Locate the cell with the specified text and output its (X, Y) center coordinate. 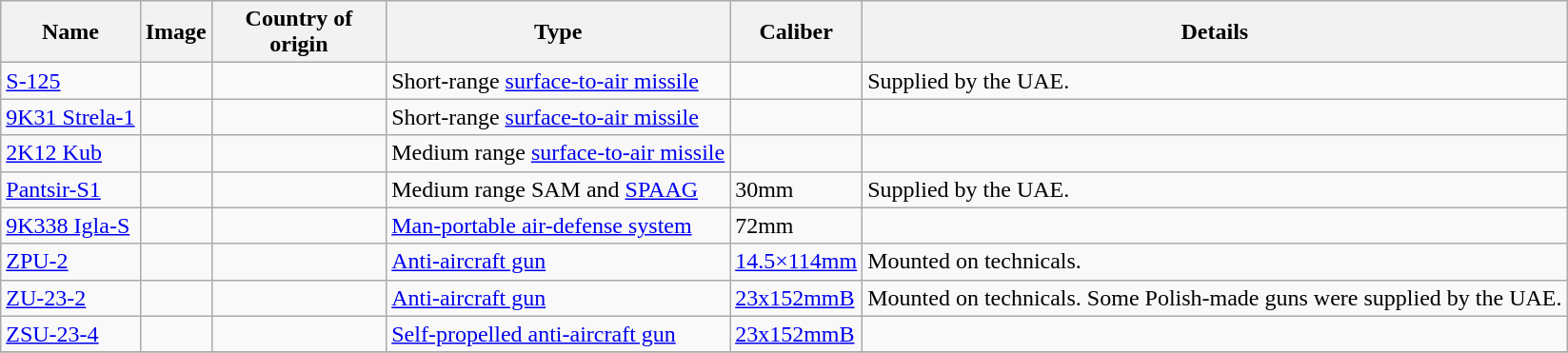
Medium range surface-to-air missile (558, 153)
Name (70, 32)
Country of origin (299, 32)
Caliber (796, 32)
S-125 (70, 81)
ZPU-2 (70, 262)
Medium range SAM and SPAAG (558, 189)
Man-portable air-defense system (558, 226)
9K338 Igla-S (70, 226)
Image (175, 32)
Self-propelled anti-aircraft gun (558, 334)
Mounted on technicals. (1215, 262)
Details (1215, 32)
ZU-23-2 (70, 298)
Type (558, 32)
Mounted on technicals. Some Polish-made guns were supplied by the UAE. (1215, 298)
2K12 Kub (70, 153)
Pantsir-S1 (70, 189)
ZSU-23-4 (70, 334)
9K31 Strela-1 (70, 117)
72mm (796, 226)
14.5×114mm (796, 262)
30mm (796, 189)
